Provide the (x, y) coordinate of the cell's center where the given text is located.  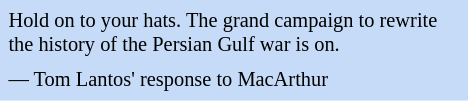
Hold on to your hats. The grand campaign to rewrite the history of the Persian Gulf war is on. (234, 34)
— Tom Lantos' response to MacArthur (234, 80)
